Identify which cell holds the provided text, then report its [X, Y] central coordinate. 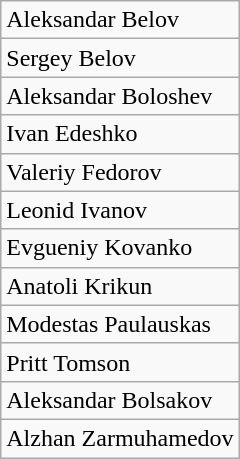
Alzhan Zarmuhamedov [120, 438]
Sergey Belov [120, 58]
Aleksandar Bolsakov [120, 400]
Aleksandar Boloshev [120, 96]
Leonid Ivanov [120, 210]
Evgueniy Kovanko [120, 248]
Aleksandar Belov [120, 20]
Anatoli Krikun [120, 286]
Ivan Edeshko [120, 134]
Valeriy Fedorov [120, 172]
Pritt Tomson [120, 362]
Modestas Paulauskas [120, 324]
